Output the (x, y) coordinate of the center of the cell containing the given text.  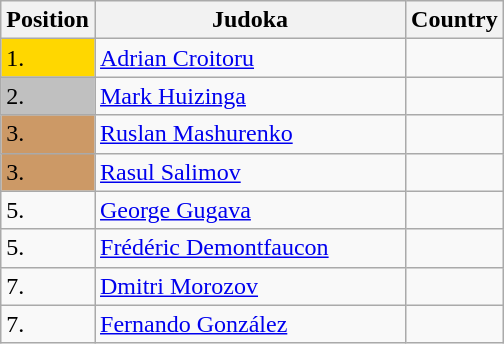
Adrian Croitoru (250, 58)
Frédéric Demontfaucon (250, 248)
Fernando González (250, 324)
1. (48, 58)
Dmitri Morozov (250, 286)
2. (48, 96)
Position (48, 20)
Ruslan Mashurenko (250, 134)
Judoka (250, 20)
Mark Huizinga (250, 96)
George Gugava (250, 210)
Rasul Salimov (250, 172)
Country (455, 20)
